For the text-containing cell, return its midpoint in [x, y] coordinate format. 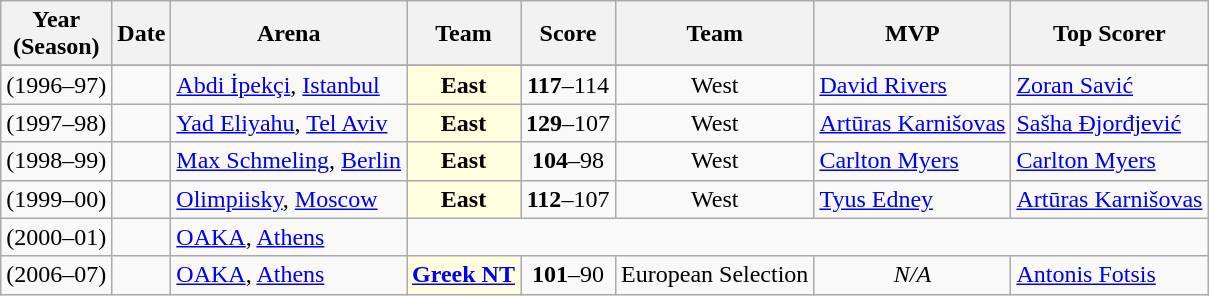
N/A [912, 275]
117–114 [568, 85]
(1997–98) [56, 123]
112–107 [568, 199]
(1996–97) [56, 85]
Top Scorer [1110, 34]
Greek NT [464, 275]
(2006–07) [56, 275]
Tyus Edney [912, 199]
Zoran Savić [1110, 85]
Abdi İpekçi, Istanbul [289, 85]
Antonis Fotsis [1110, 275]
Date [142, 34]
Sašha Đjorđjević [1110, 123]
(2000–01) [56, 237]
101–90 [568, 275]
(1998–99) [56, 161]
European Selection [715, 275]
David Rivers [912, 85]
104–98 [568, 161]
Yad Eliyahu, Tel Aviv [289, 123]
Score [568, 34]
Year (Season) [56, 34]
129–107 [568, 123]
Olimpiisky, Moscow [289, 199]
MVP [912, 34]
Max Schmeling, Berlin [289, 161]
(1999–00) [56, 199]
Arena [289, 34]
